Return (x, y) of the center of cell containing provided text 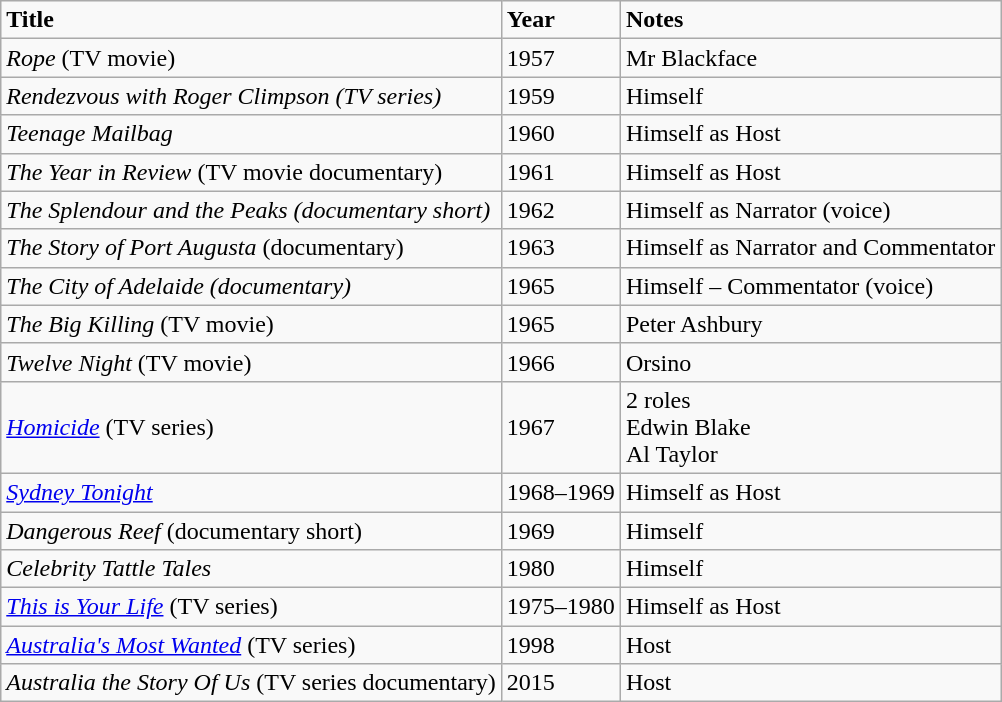
Celebrity Tattle Tales (252, 569)
Homicide (TV series) (252, 427)
1967 (560, 427)
Himself as Narrator (voice) (810, 210)
The Story of Port Augusta (documentary) (252, 248)
The Splendour and the Peaks (documentary short) (252, 210)
The City of Adelaide (documentary) (252, 286)
Himself – Commentator (voice) (810, 286)
1962 (560, 210)
Sydney Tonight (252, 492)
The Year in Review (TV movie documentary) (252, 172)
Australia's Most Wanted (TV series) (252, 645)
Himself as Narrator and Commentator (810, 248)
Orsino (810, 362)
2015 (560, 683)
1969 (560, 531)
1980 (560, 569)
Title (252, 20)
Rope (TV movie) (252, 58)
1968–1969 (560, 492)
Peter Ashbury (810, 324)
Twelve Night (TV movie) (252, 362)
Dangerous Reef (documentary short) (252, 531)
1975–1980 (560, 607)
1960 (560, 134)
1966 (560, 362)
The Big Killing (TV movie) (252, 324)
1961 (560, 172)
Australia the Story Of Us (TV series documentary) (252, 683)
Rendezvous with Roger Climpson (TV series) (252, 96)
Teenage Mailbag (252, 134)
1957 (560, 58)
Notes (810, 20)
1998 (560, 645)
2 rolesEdwin BlakeAl Taylor (810, 427)
1959 (560, 96)
Mr Blackface (810, 58)
This is Your Life (TV series) (252, 607)
1963 (560, 248)
Year (560, 20)
